Determine the (x, y) coordinate at the center of the cell enclosing the given text.  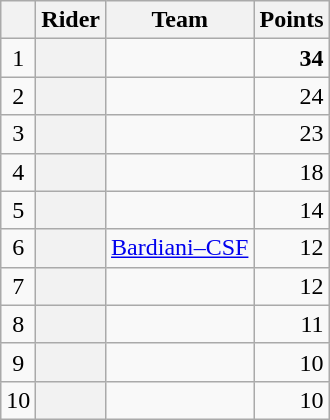
Bardiani–CSF (180, 248)
2 (18, 96)
Rider (71, 20)
3 (18, 134)
Points (292, 20)
7 (18, 286)
34 (292, 58)
5 (18, 210)
8 (18, 324)
6 (18, 248)
23 (292, 134)
18 (292, 172)
4 (18, 172)
14 (292, 210)
9 (18, 362)
Team (180, 20)
11 (292, 324)
1 (18, 58)
24 (292, 96)
